Extract the (X, Y) coordinate from the center of the cell holding the provided text.  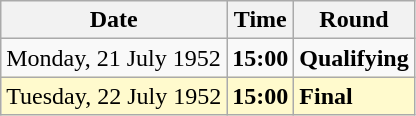
Time (260, 20)
Monday, 21 July 1952 (114, 58)
Final (354, 96)
Date (114, 20)
Qualifying (354, 58)
Round (354, 20)
Tuesday, 22 July 1952 (114, 96)
